Extract the [x, y] coordinate from the center of the cell holding the provided text.  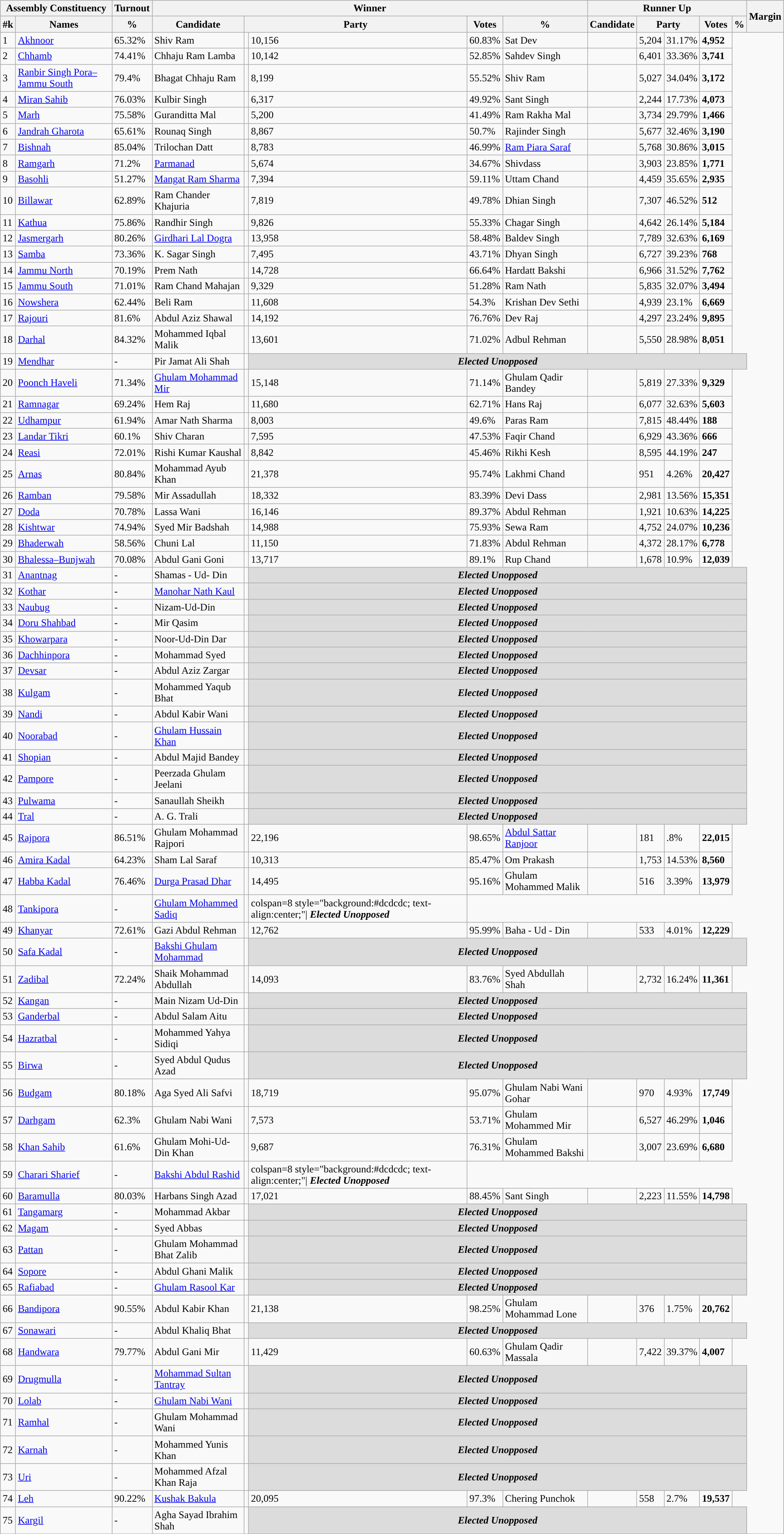
Runner Up [667, 8]
49.78% [485, 200]
Rajinder Singh [545, 131]
70 [8, 1401]
Beli Ram [198, 302]
75.58% [132, 115]
Ghulam Mohammed Malik [545, 882]
Ghulam Mohammed Bakshi [545, 1147]
2,732 [651, 979]
13,717 [358, 559]
55 [8, 1065]
Mir Qasim [198, 623]
53 [8, 1017]
Kothar [64, 591]
4,372 [651, 543]
5 [8, 115]
22 [8, 420]
Reasi [64, 452]
Chhaju Ram Lamba [198, 56]
Ghulam Rasool Kar [198, 1287]
71.02% [485, 339]
Guranditta Mal [198, 115]
80.18% [132, 1093]
Krishan Dev Sethi [545, 302]
51.27% [132, 179]
90.55% [132, 1309]
Mohammed Yunis Khan [198, 1450]
71.2% [132, 163]
83.76% [485, 979]
59 [8, 1174]
86.51% [132, 838]
31.52% [682, 270]
49.92% [485, 99]
Randhir Singh [198, 222]
Sewa Ram [545, 528]
14,225 [716, 512]
.8% [682, 838]
3.39% [682, 882]
7,307 [651, 200]
43.71% [485, 254]
33 [8, 607]
Ram Chand Mahajan [198, 286]
73 [8, 1477]
Tral [64, 817]
5,819 [651, 383]
Pampore [64, 779]
Kulgam [64, 692]
5,674 [358, 163]
84.32% [132, 339]
12 [8, 238]
45.46% [485, 452]
Syed Mir Badshah [198, 528]
80.03% [132, 1196]
Mohammad Sultan Tantray [198, 1379]
16.24% [682, 979]
4.93% [682, 1093]
55.33% [485, 222]
Devsar [64, 671]
2,981 [651, 495]
39.23% [682, 254]
11,608 [358, 302]
Billawar [64, 200]
3 [8, 78]
15,351 [716, 495]
Kulbir Singh [198, 99]
Girdhari Lal Dogra [198, 238]
Bandipora [64, 1309]
Turnout [132, 8]
Pattan [64, 1249]
7,394 [358, 179]
6,669 [716, 302]
39 [8, 714]
7,495 [358, 254]
Ramban [64, 495]
4,752 [651, 528]
6,929 [651, 436]
12,039 [716, 559]
Shopian [64, 757]
48.44% [682, 420]
11 [8, 222]
4,007 [716, 1352]
20,095 [358, 1498]
Bakshi Ghulam Mohammad [198, 952]
72.24% [132, 979]
2.7% [682, 1498]
Mangat Ram Sharma [198, 179]
42 [8, 779]
10.63% [682, 512]
25 [8, 473]
21,138 [358, 1309]
Ram Nath [545, 286]
60.63% [485, 1352]
8,560 [716, 860]
Shamas - Ud- Din [198, 575]
A. G. Trali [198, 817]
20 [8, 383]
Rounaq Singh [198, 131]
Abdul Gani Goni [198, 559]
89.37% [485, 512]
71.01% [132, 286]
75 [8, 1520]
79.58% [132, 495]
Lolab [64, 1401]
Doda [64, 512]
Ghulam Mohammed Sadiq [198, 908]
Kangan [64, 1001]
Syed Abbas [198, 1228]
1 [8, 40]
Agha Sayad Ibrahim Shah [198, 1520]
Budgam [64, 1093]
11,680 [358, 404]
62.3% [132, 1120]
Abdul Kabir Wani [198, 714]
62.89% [132, 200]
28 [8, 528]
3,172 [716, 78]
Baha - Ud - Din [545, 930]
Harbans Singh Azad [198, 1196]
Jasmergarh [64, 238]
19,537 [716, 1498]
8,199 [358, 78]
35.65% [682, 179]
10,156 [358, 40]
376 [651, 1309]
46 [8, 860]
37 [8, 671]
K. Sagar Singh [198, 254]
Ranbir Singh Pora–Jammu South [64, 78]
80.84% [132, 473]
17 [8, 318]
Chhamb [64, 56]
35 [8, 639]
Manohar Nath Kaul [198, 591]
Khan Sahib [64, 1147]
Anantnag [64, 575]
88.45% [485, 1196]
Rikhi Kesh [545, 452]
Landar Tikri [64, 436]
13.56% [682, 495]
Ram Rakha Mal [545, 115]
8,783 [358, 147]
4,952 [716, 40]
Sanaullah Sheikh [198, 801]
Kargil [64, 1520]
Nizam-Ud-Din [198, 607]
12,762 [358, 930]
Naubug [64, 607]
Bhagat Chhaju Ram [198, 78]
76.76% [485, 318]
Amar Nath Sharma [198, 420]
Doru Shahbad [64, 623]
970 [651, 1093]
558 [651, 1498]
29.79% [682, 115]
Adbul Rehman [545, 339]
6 [8, 131]
Noorabad [64, 736]
32.46% [682, 131]
79.77% [132, 1352]
97.3% [485, 1498]
Ramgarh [64, 163]
33.36% [682, 56]
58.48% [485, 238]
Ghulam Qadir Bandey [545, 383]
7,595 [358, 436]
75.93% [485, 528]
55.52% [485, 78]
8,051 [716, 339]
Shivdass [545, 163]
73.36% [132, 254]
5,204 [651, 40]
Chagar Singh [545, 222]
69.24% [132, 404]
6,778 [716, 543]
10.9% [682, 559]
Rajpora [64, 838]
58.56% [132, 543]
Abdul Sattar Ranjoor [545, 838]
95.07% [485, 1093]
5,603 [716, 404]
5,550 [651, 339]
49.6% [485, 420]
1,753 [651, 860]
Ghulam Nabi Wani Gohar [545, 1093]
10,236 [716, 528]
Rishi Kumar Kaushal [198, 452]
3,741 [716, 56]
52.85% [485, 56]
34.67% [485, 163]
4,459 [651, 179]
Baldev Singh [545, 238]
11,429 [358, 1352]
Bakshi Abdul Rashid [198, 1174]
71.83% [485, 543]
62.71% [485, 404]
Abdul Majid Bandey [198, 757]
44 [8, 817]
Udhampur [64, 420]
Abdul Ghani Malik [198, 1271]
#k [8, 24]
Handwara [64, 1352]
54 [8, 1038]
14,728 [358, 270]
75.86% [132, 222]
Sat Dev [545, 40]
Hans Raj [545, 404]
Pulwama [64, 801]
Ghulam Mohi-Ud-Din Khan [198, 1147]
6,317 [358, 99]
Safa Kadal [64, 952]
Abdul Kabir Khan [198, 1309]
9,687 [358, 1147]
Ghulam Mohammad Rajpori [198, 838]
5,768 [651, 147]
Ghulam Mohammad Mir [198, 383]
Ramnagar [64, 404]
68 [8, 1352]
Khanyar [64, 930]
Abdul Khaliq Bhat [198, 1330]
49 [8, 930]
57 [8, 1120]
16 [8, 302]
14,798 [716, 1196]
46.29% [682, 1120]
85.47% [485, 860]
39.37% [682, 1352]
4,297 [651, 318]
98.25% [485, 1309]
23.85% [682, 163]
2 [8, 56]
81.6% [132, 318]
3,015 [716, 147]
50 [8, 952]
14 [8, 270]
666 [716, 436]
66.64% [485, 270]
Peerzada Ghulam Jeelani [198, 779]
9,895 [716, 318]
10 [8, 200]
14,192 [358, 318]
8,595 [651, 452]
247 [716, 452]
62 [8, 1228]
58 [8, 1147]
32 [8, 591]
Devi Dass [545, 495]
Ghulam Hussain Khan [198, 736]
22,196 [358, 838]
3,734 [651, 115]
13,601 [358, 339]
Baramulla [64, 1196]
28.17% [682, 543]
Bishnah [64, 147]
8 [8, 163]
67 [8, 1330]
Magam [64, 1228]
64.23% [132, 860]
Sham Lal Saraf [198, 860]
Bhaderwah [64, 543]
26 [8, 495]
Ghulam Mohammad Wani [198, 1422]
6,401 [651, 56]
6,727 [651, 254]
Parmanad [198, 163]
Mohammed Iqbal Malik [198, 339]
10,313 [358, 860]
Hem Raj [198, 404]
51.28% [485, 286]
Prem Nath [198, 270]
7,422 [651, 1352]
Abdul Gani Mir [198, 1352]
2,223 [651, 1196]
7,789 [651, 238]
23 [8, 436]
13,958 [358, 238]
72.61% [132, 930]
32.07% [682, 286]
Habba Kadal [64, 882]
Ram Piara Saraf [545, 147]
30 [8, 559]
Kathua [64, 222]
10,142 [358, 56]
Ram Chander Khajuria [198, 200]
Chering Punchok [545, 1498]
15,148 [358, 383]
43.36% [682, 436]
5,677 [651, 131]
45 [8, 838]
Karnah [64, 1450]
Sonawari [64, 1330]
Kishtwar [64, 528]
Durga Prasad Dhar [198, 882]
52 [8, 1001]
Darhal [64, 339]
Birwa [64, 1065]
90.22% [132, 1498]
Dhyan Singh [545, 254]
Sopore [64, 1271]
Hardatt Bakshi [545, 270]
40 [8, 736]
Jammu South [64, 286]
Shiv Charan [198, 436]
27.33% [682, 383]
Leh [64, 1498]
Mohammad Akbar [198, 1212]
512 [716, 200]
44.19% [682, 452]
181 [651, 838]
Ghulam Qadir Massala [545, 1352]
70.19% [132, 270]
Sahdev Singh [545, 56]
5,184 [716, 222]
11,361 [716, 979]
6,169 [716, 238]
21,378 [358, 473]
23.24% [682, 318]
Abdul Aziz Zargar [198, 671]
34.04% [682, 78]
Ghulam Mohammed Mir [545, 1120]
36 [8, 655]
7 [8, 147]
Syed Abdul Qudus Azad [198, 1065]
Ramhal [64, 1422]
31 [8, 575]
Mohammed Afzal Khan Raja [198, 1477]
Faqir Chand [545, 436]
20,427 [716, 473]
Noor-Ud-Din Dar [198, 639]
7,573 [358, 1120]
30.86% [682, 147]
65.32% [132, 40]
56 [8, 1093]
24.07% [682, 528]
17.73% [682, 99]
43 [8, 801]
516 [651, 882]
60 [8, 1196]
18,719 [358, 1093]
65 [8, 1287]
41.49% [485, 115]
4.01% [682, 930]
13 [8, 254]
61 [8, 1212]
46.99% [485, 147]
76.03% [132, 99]
6,077 [651, 404]
95.99% [485, 930]
Rafiabad [64, 1287]
Charari Sharief [64, 1174]
28.98% [682, 339]
3,190 [716, 131]
27 [8, 512]
74.41% [132, 56]
76.31% [485, 1147]
4 [8, 99]
5,200 [358, 115]
Poonch Haveli [64, 383]
Akhnoor [64, 40]
5,027 [651, 78]
83.39% [485, 495]
18,332 [358, 495]
63 [8, 1249]
95.74% [485, 473]
65.61% [132, 131]
Abdul Aziz Shawal [198, 318]
23.69% [682, 1147]
6,527 [651, 1120]
Chuni Lal [198, 543]
Hazratbal [64, 1038]
14,988 [358, 528]
26.14% [682, 222]
72.01% [132, 452]
70.08% [132, 559]
Mohammed Yaqub Bhat [198, 692]
18 [8, 339]
Marh [64, 115]
70.78% [132, 512]
66 [8, 1309]
Shaik Mohammad Abdullah [198, 979]
Ghulam Mohammad Bhat Zalib [198, 1249]
Pir Jamat Ali Shah [198, 361]
Om Prakash [545, 860]
13,979 [716, 882]
Bhalessa–Bunjwah [64, 559]
11,150 [358, 543]
Lakhmi Chand [545, 473]
Basohli [64, 179]
4.26% [682, 473]
98.65% [485, 838]
7,815 [651, 420]
14.53% [682, 860]
79.4% [132, 78]
Jammu North [64, 270]
Dev Raj [545, 318]
2,244 [651, 99]
533 [651, 930]
71.14% [485, 383]
1,046 [716, 1120]
768 [716, 254]
6,680 [716, 1147]
Mir Assadullah [198, 495]
Darhgam [64, 1120]
Aga Syed Ali Safvi [198, 1093]
48 [8, 908]
38 [8, 692]
Abdul Salam Aitu [198, 1017]
61.94% [132, 420]
Khowarpara [64, 639]
Kushak Bakula [198, 1498]
17,749 [716, 1093]
8,003 [358, 420]
9 [8, 179]
Rup Chand [545, 559]
46.52% [682, 200]
1.75% [682, 1309]
64 [8, 1271]
Dhian Singh [545, 200]
Amira Kadal [64, 860]
60.1% [132, 436]
3,903 [651, 163]
31.17% [682, 40]
Paras Ram [545, 420]
Zadibal [64, 979]
Assembly Constituency [56, 8]
Dachhinpora [64, 655]
Arnas [64, 473]
5,835 [651, 286]
41 [8, 757]
6,966 [651, 270]
85.04% [132, 147]
47.53% [485, 436]
53.71% [485, 1120]
Uttam Chand [545, 179]
Trilochan Datt [198, 147]
80.26% [132, 238]
23.1% [682, 302]
2,935 [716, 179]
62.44% [132, 302]
Uri [64, 1477]
22,015 [716, 838]
4,939 [651, 302]
Winner [370, 8]
9,826 [358, 222]
61.6% [132, 1147]
11.55% [682, 1196]
51 [8, 979]
7,762 [716, 270]
95.16% [485, 882]
76.46% [132, 882]
34 [8, 623]
19 [8, 361]
3,494 [716, 286]
12,229 [716, 930]
89.1% [485, 559]
Names [64, 24]
Mohammad Ayub Khan [198, 473]
Mendhar [64, 361]
1,921 [651, 512]
Ghulam Mohammad Lone [545, 1309]
1,466 [716, 115]
8,867 [358, 131]
4,642 [651, 222]
Ganderbal [64, 1017]
Nowshera [64, 302]
188 [716, 420]
21 [8, 404]
Main Nizam Ud-Din [198, 1001]
60.83% [485, 40]
17,021 [358, 1196]
16,146 [358, 512]
Gazi Abdul Rehman [198, 930]
Syed Abdullah Shah [545, 979]
14,495 [358, 882]
Mohammed Yahya Sidiqi [198, 1038]
20,762 [716, 1309]
8,842 [358, 452]
71.34% [132, 383]
Samba [64, 254]
1,678 [651, 559]
Nandi [64, 714]
24 [8, 452]
74.94% [132, 528]
69 [8, 1379]
951 [651, 473]
Lassa Wani [198, 512]
47 [8, 882]
Miran Sahib [64, 99]
29 [8, 543]
4,073 [716, 99]
Mohammad Syed [198, 655]
72 [8, 1450]
Rajouri [64, 318]
54.3% [485, 302]
Jandrah Gharota [64, 131]
74 [8, 1498]
50.7% [485, 131]
Tangamarg [64, 1212]
Drugmulla [64, 1379]
3,007 [651, 1147]
15 [8, 286]
Margin [765, 16]
71 [8, 1422]
14,093 [358, 979]
59.11% [485, 179]
1,771 [716, 163]
Tankipora [64, 908]
7,819 [358, 200]
